From the cell containing the given text, extract its center point as (x, y) coordinate. 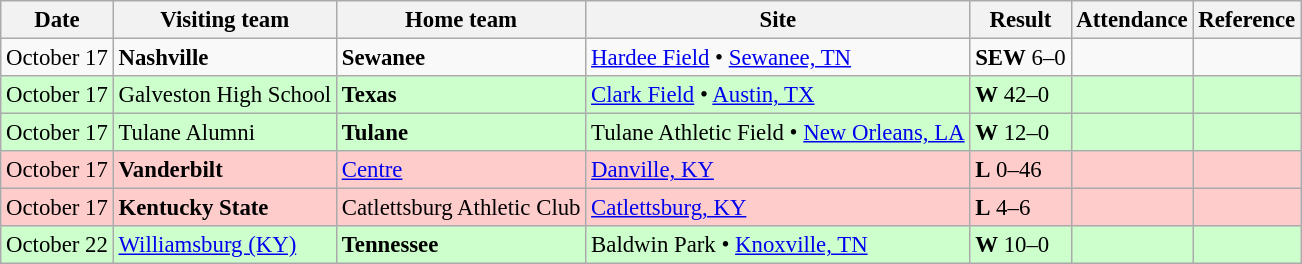
Danville, KY (778, 170)
Texas (460, 95)
Catlettsburg Athletic Club (460, 208)
Tulane Athletic Field • New Orleans, LA (778, 133)
Williamsburg (KY) (224, 245)
Visiting team (224, 20)
Galveston High School (224, 95)
Nashville (224, 58)
Result (1020, 20)
Hardee Field • Sewanee, TN (778, 58)
Tennessee (460, 245)
Centre (460, 170)
Clark Field • Austin, TX (778, 95)
Tulane (460, 133)
Attendance (1132, 20)
Site (778, 20)
SEW 6–0 (1020, 58)
L 0–46 (1020, 170)
Vanderbilt (224, 170)
L 4–6 (1020, 208)
Date (57, 20)
October 22 (57, 245)
Sewanee (460, 58)
Reference (1247, 20)
W 10–0 (1020, 245)
W 12–0 (1020, 133)
Home team (460, 20)
Baldwin Park • Knoxville, TN (778, 245)
Tulane Alumni (224, 133)
W 42–0 (1020, 95)
Kentucky State (224, 208)
Catlettsburg, KY (778, 208)
